Determine the [x, y] coordinate at the center of the cell enclosing the given text.  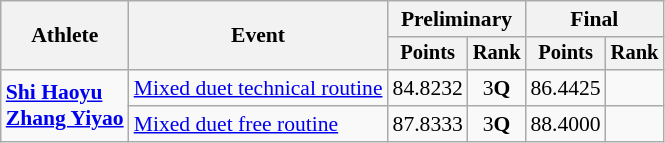
Athlete [65, 36]
Final [594, 19]
Event [258, 36]
Shi HaoyuZhang Yiyao [65, 106]
Mixed duet free routine [258, 124]
Preliminary [457, 19]
87.8333 [428, 124]
88.4000 [565, 124]
84.8232 [428, 88]
Mixed duet technical routine [258, 88]
86.4425 [565, 88]
